Return [x, y] of the center of cell containing provided text 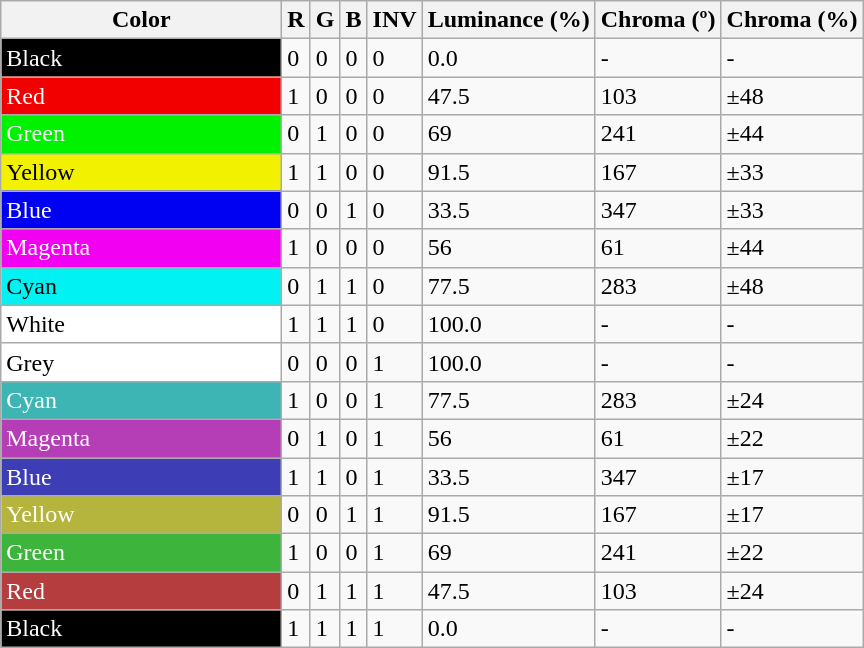
Chroma (º) [658, 20]
R [296, 20]
INV [394, 20]
White [142, 324]
Grey [142, 362]
Chroma (%) [792, 20]
B [354, 20]
Luminance (%) [508, 20]
Color [142, 20]
G [325, 20]
